Find where the given text appears and provide that cell's center as [X, Y] coordinate. 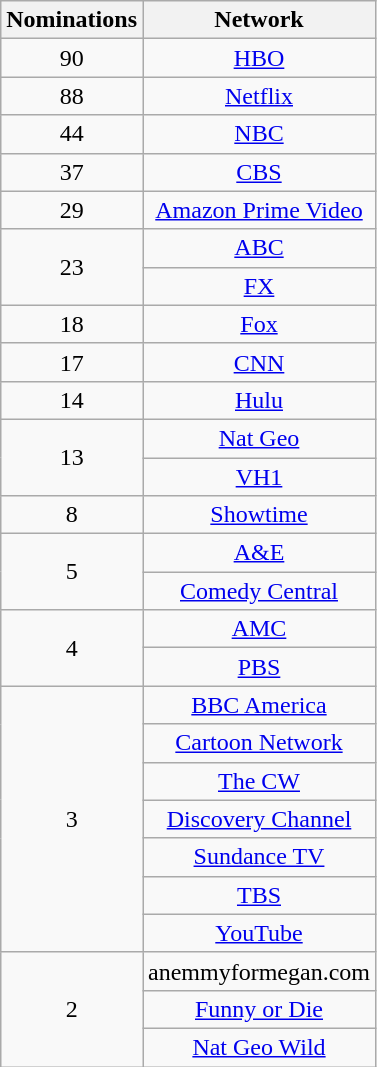
5 [72, 572]
ABC [258, 248]
29 [72, 210]
88 [72, 96]
TBS [258, 895]
3 [72, 819]
Network [258, 20]
8 [72, 515]
Netflix [258, 96]
37 [72, 172]
YouTube [258, 933]
A&E [258, 553]
4 [72, 648]
90 [72, 58]
Fox [258, 324]
18 [72, 324]
The CW [258, 781]
anemmyformegan.com [258, 971]
2 [72, 1009]
BBC America [258, 705]
44 [72, 134]
Amazon Prime Video [258, 210]
Hulu [258, 400]
Cartoon Network [258, 743]
FX [258, 286]
CBS [258, 172]
13 [72, 457]
AMC [258, 629]
Showtime [258, 515]
CNN [258, 362]
VH1 [258, 477]
Discovery Channel [258, 819]
17 [72, 362]
Nat Geo [258, 438]
14 [72, 400]
Nominations [72, 20]
PBS [258, 667]
HBO [258, 58]
NBC [258, 134]
23 [72, 267]
Funny or Die [258, 1009]
Comedy Central [258, 591]
Nat Geo Wild [258, 1047]
Sundance TV [258, 857]
